Extract the (X, Y) coordinate from the center of the cell holding the provided text.  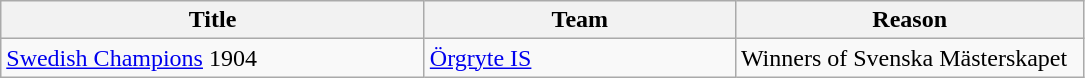
Swedish Champions 1904 (213, 58)
Reason (910, 20)
Winners of Svenska Mästerskapet (910, 58)
Örgryte IS (580, 58)
Title (213, 20)
Team (580, 20)
